Search for the cell housing the specified text and yield its [X, Y] center coordinate. 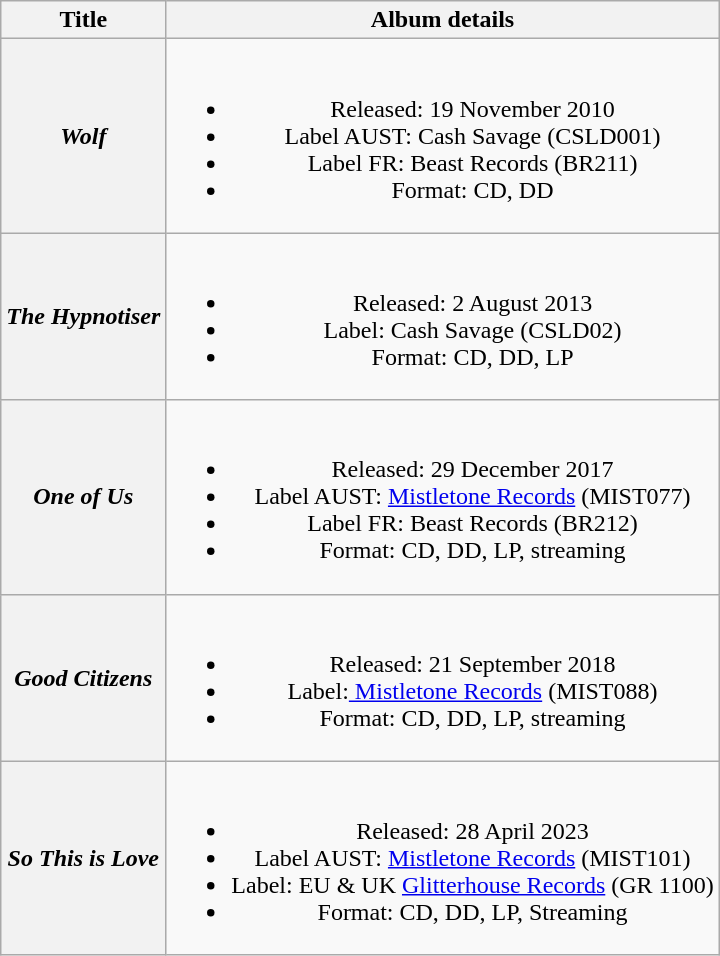
So This is Love [84, 858]
Wolf [84, 136]
One of Us [84, 497]
Good Citizens [84, 678]
The Hypnotiser [84, 316]
Released: 28 April 2023Label AUST: Mistletone Records (MIST101)Label: EU & UK Glitterhouse Records (GR 1100)Format: CD, DD, LP, Streaming [442, 858]
Released: 19 November 2010Label AUST: Cash Savage (CSLD001)Label FR: Beast Records (BR211)Format: CD, DD [442, 136]
Released: 21 September 2018Label: Mistletone Records (MIST088)Format: CD, DD, LP, streaming [442, 678]
Album details [442, 20]
Title [84, 20]
Released: 2 August 2013Label: Cash Savage (CSLD02)Format: CD, DD, LP [442, 316]
Released: 29 December 2017Label AUST: Mistletone Records (MIST077)Label FR: Beast Records (BR212)Format: CD, DD, LP, streaming [442, 497]
